Find where the given text appears and provide that cell's center as [X, Y] coordinate. 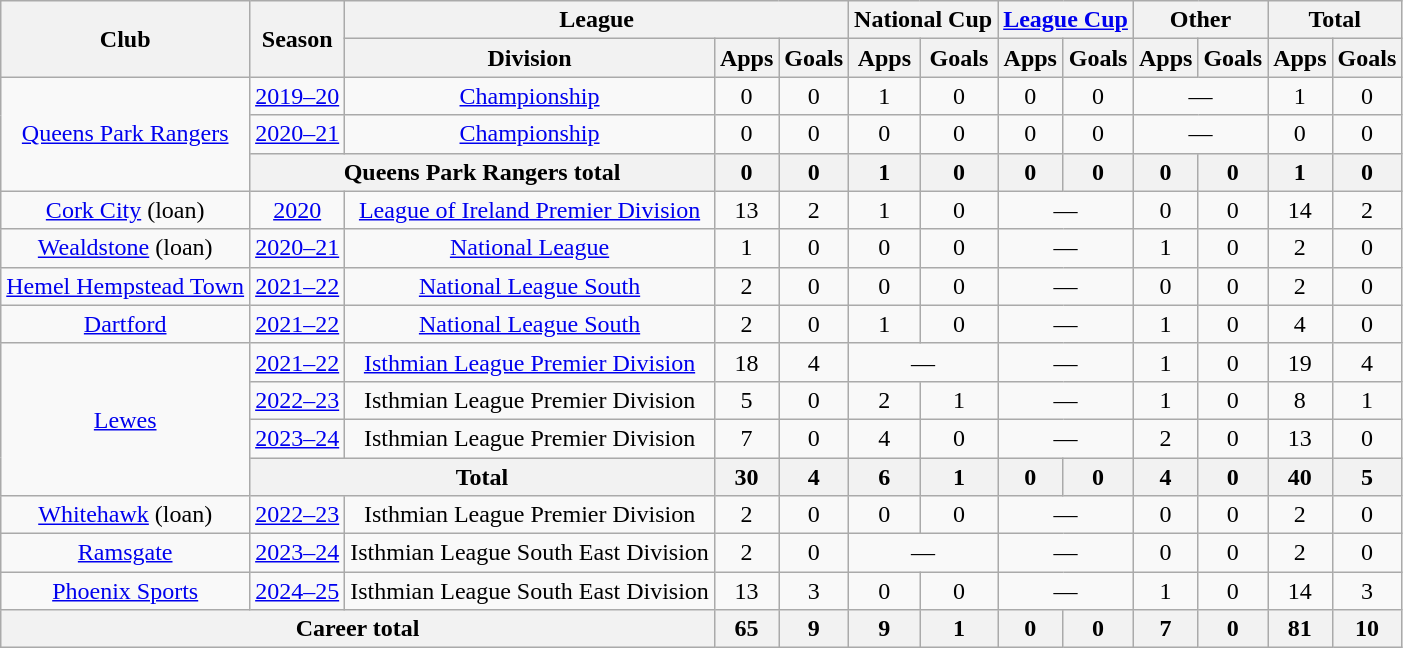
2019–20 [298, 96]
National Cup [924, 20]
2020 [298, 210]
Season [298, 39]
19 [1300, 362]
Whitehawk (loan) [126, 515]
65 [746, 629]
Wealdstone (loan) [126, 248]
Division [530, 58]
8 [1300, 400]
League of Ireland Premier Division [530, 210]
2024–25 [298, 591]
Lewes [126, 419]
Other [1200, 20]
Dartford [126, 324]
Queens Park Rangers total [482, 172]
40 [1300, 477]
Queens Park Rangers [126, 134]
30 [746, 477]
Club [126, 39]
10 [1367, 629]
League [597, 20]
League Cup [1066, 20]
Phoenix Sports [126, 591]
6 [885, 477]
Ramsgate [126, 553]
National League [530, 248]
Cork City (loan) [126, 210]
81 [1300, 629]
18 [746, 362]
Hemel Hempstead Town [126, 286]
Career total [358, 629]
